Search for the cell housing the specified text and yield its [X, Y] center coordinate. 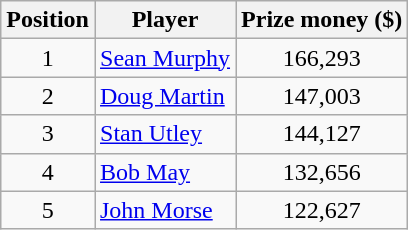
166,293 [322, 58]
144,127 [322, 134]
132,656 [322, 172]
Prize money ($) [322, 20]
Player [164, 20]
Bob May [164, 172]
Position [48, 20]
4 [48, 172]
Stan Utley [164, 134]
2 [48, 96]
1 [48, 58]
147,003 [322, 96]
Sean Murphy [164, 58]
122,627 [322, 210]
5 [48, 210]
John Morse [164, 210]
3 [48, 134]
Doug Martin [164, 96]
